From the cell containing the given text, extract its center point as (x, y) coordinate. 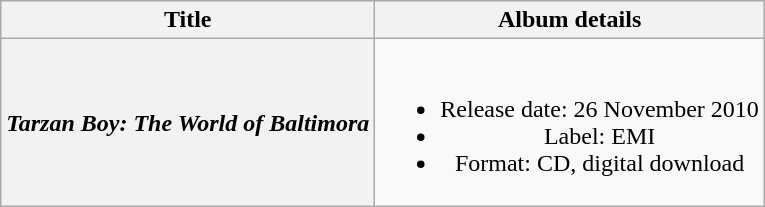
Release date: 26 November 2010Label: EMIFormat: CD, digital download (570, 122)
Title (188, 20)
Tarzan Boy: The World of Baltimora (188, 122)
Album details (570, 20)
